Output the (x, y) coordinate of the center of the cell containing the given text.  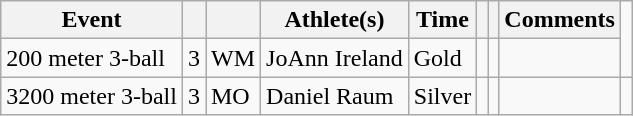
Event (92, 20)
Daniel Raum (335, 96)
WM (234, 58)
JoAnn Ireland (335, 58)
Silver (442, 96)
Gold (442, 58)
3200 meter 3-ball (92, 96)
Time (442, 20)
MO (234, 96)
Athlete(s) (335, 20)
Comments (560, 20)
200 meter 3-ball (92, 58)
